Extract the (x, y) coordinate from the center of the cell holding the provided text.  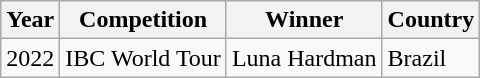
Year (30, 20)
Luna Hardman (304, 58)
Winner (304, 20)
IBC World Tour (144, 58)
2022 (30, 58)
Country (431, 20)
Competition (144, 20)
Brazil (431, 58)
